Output the [x, y] coordinate of the center of the cell containing the given text.  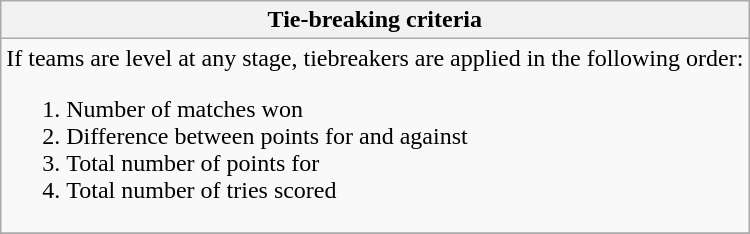
Tie-breaking criteria [375, 20]
